Pinpoint the cell where the given text exists, returning its [x, y] midpoint coordinate. 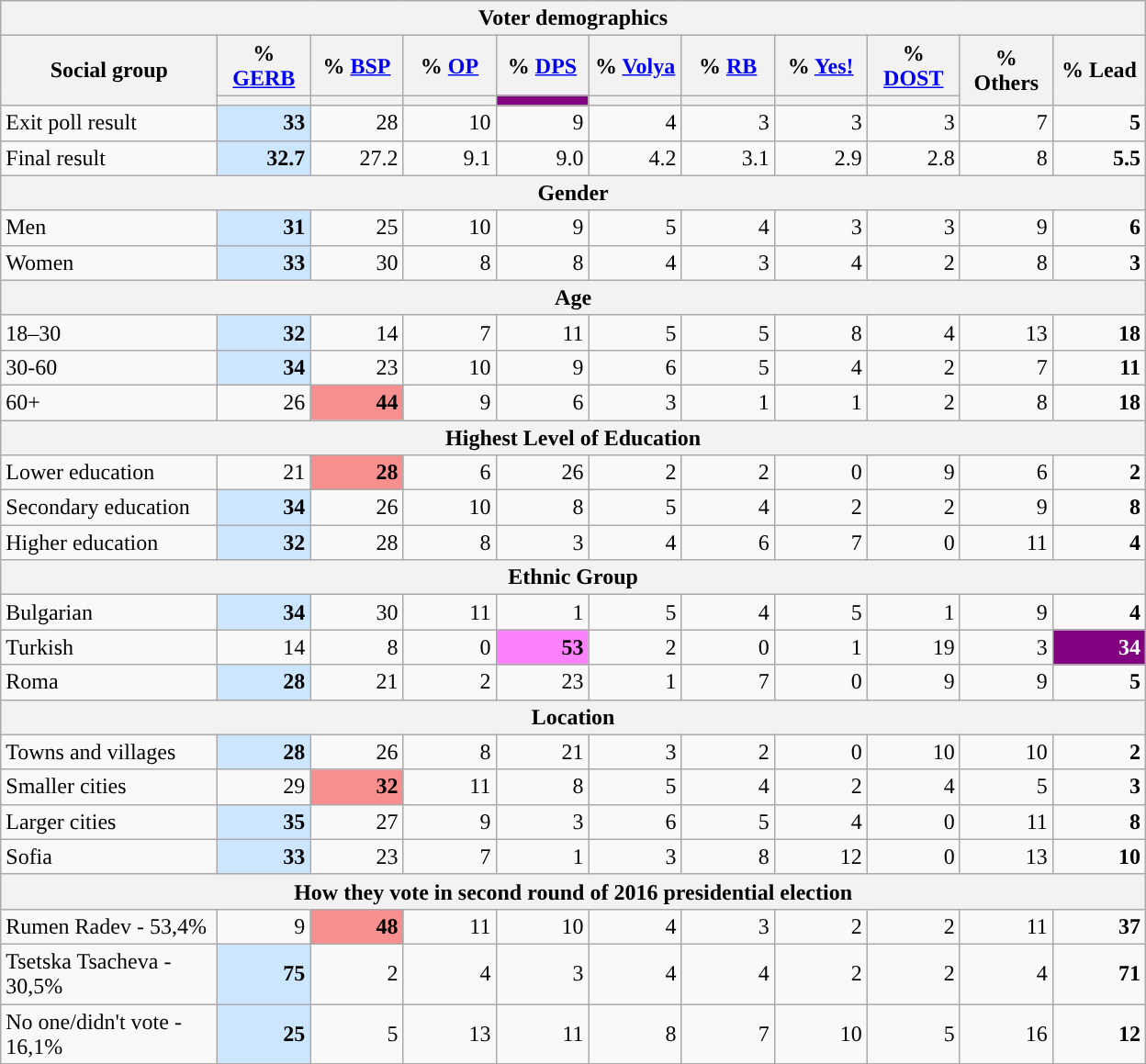
31 [264, 228]
% GERB [264, 66]
32.7 [264, 158]
19 [913, 647]
27.2 [356, 158]
Smaller cities [109, 787]
16 [1006, 1034]
27 [356, 822]
Highest Level of Education [573, 438]
How they vote in second round of 2016 presidential election [573, 891]
Secondary education [109, 508]
Location [573, 717]
Ethnic Group [573, 577]
Exit poll result [109, 123]
Women [109, 263]
9.0 [542, 158]
53 [542, 647]
% BSP [356, 66]
Roma [109, 682]
% RB [727, 66]
Towns and villages [109, 752]
Gender [573, 193]
% Others [1006, 71]
29 [264, 787]
% Yes! [821, 66]
Bulgarian [109, 612]
No one/didn't vote - 16,1% [109, 1034]
30-60 [109, 367]
2.8 [913, 158]
Men [109, 228]
Turkish [109, 647]
Tsetska Tsacheva - 30,5% [109, 973]
Lower education [109, 473]
37 [1098, 926]
% DPS [542, 66]
% Volya [635, 66]
Larger cities [109, 822]
% Lead [1098, 71]
Social group [109, 71]
% OP [450, 66]
71 [1098, 973]
44 [356, 402]
Sofia [109, 857]
5.5 [1098, 158]
Rumen Radev - 53,4% [109, 926]
48 [356, 926]
18–30 [109, 332]
2.9 [821, 158]
Higher education [109, 543]
% DOST [913, 66]
75 [264, 973]
60+ [109, 402]
3.1 [727, 158]
4.2 [635, 158]
35 [264, 822]
Final result [109, 158]
9.1 [450, 158]
Age [573, 297]
Voter demographics [573, 18]
